Pinpoint the cell where the given text exists, returning its (X, Y) midpoint coordinate. 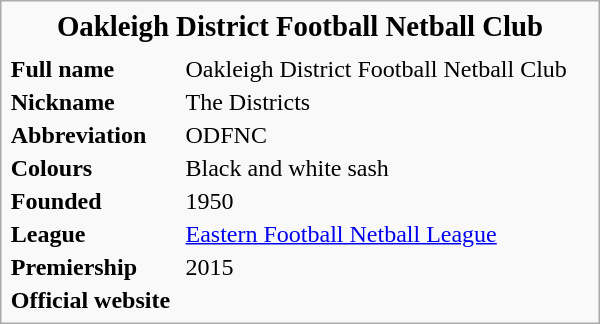
Founded (95, 201)
Eastern Football Netball League (388, 234)
Colours (95, 168)
ODFNC (388, 135)
The Districts (388, 102)
Official website (95, 300)
Black and white sash (388, 168)
Premiership (95, 267)
League (95, 234)
Abbreviation (95, 135)
Nickname (95, 102)
Full name (95, 69)
1950 (388, 201)
2015 (388, 267)
